Search for the cell housing the specified text and yield its [X, Y] center coordinate. 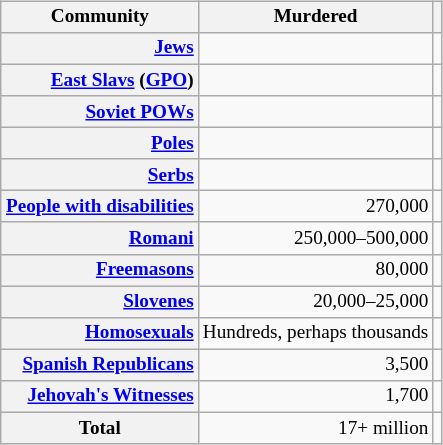
270,000 [316, 207]
Freemasons [100, 270]
250,000–500,000 [316, 238]
Hundreds, perhaps thousands [316, 333]
Jews [100, 49]
Homosexuals [100, 333]
17+ million [316, 428]
Serbs [100, 175]
Poles [100, 144]
East Slavs (GPO) [100, 80]
People with disabilities [100, 207]
Community [100, 17]
Total [100, 428]
Slovenes [100, 302]
1,700 [316, 397]
Soviet POWs [100, 112]
Spanish Republicans [100, 365]
Jehovah's Witnesses [100, 397]
Murdered [316, 17]
20,000–25,000 [316, 302]
Romani [100, 238]
80,000 [316, 270]
3,500 [316, 365]
